Locate the cell with the specified text and output its (x, y) center coordinate. 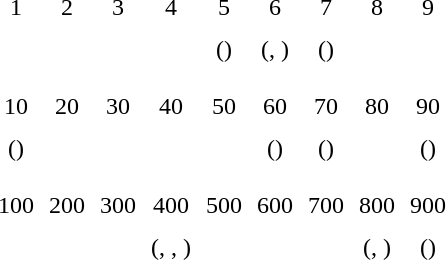
500 (224, 206)
700 (326, 206)
40 (171, 106)
50 (224, 106)
(, ) (275, 50)
70 (326, 106)
80 (377, 106)
800 (377, 206)
300 (118, 206)
30 (118, 106)
20 (67, 106)
60 (275, 106)
600 (275, 206)
400 (171, 206)
200 (67, 206)
